From the cell containing the given text, extract its center point as [x, y] coordinate. 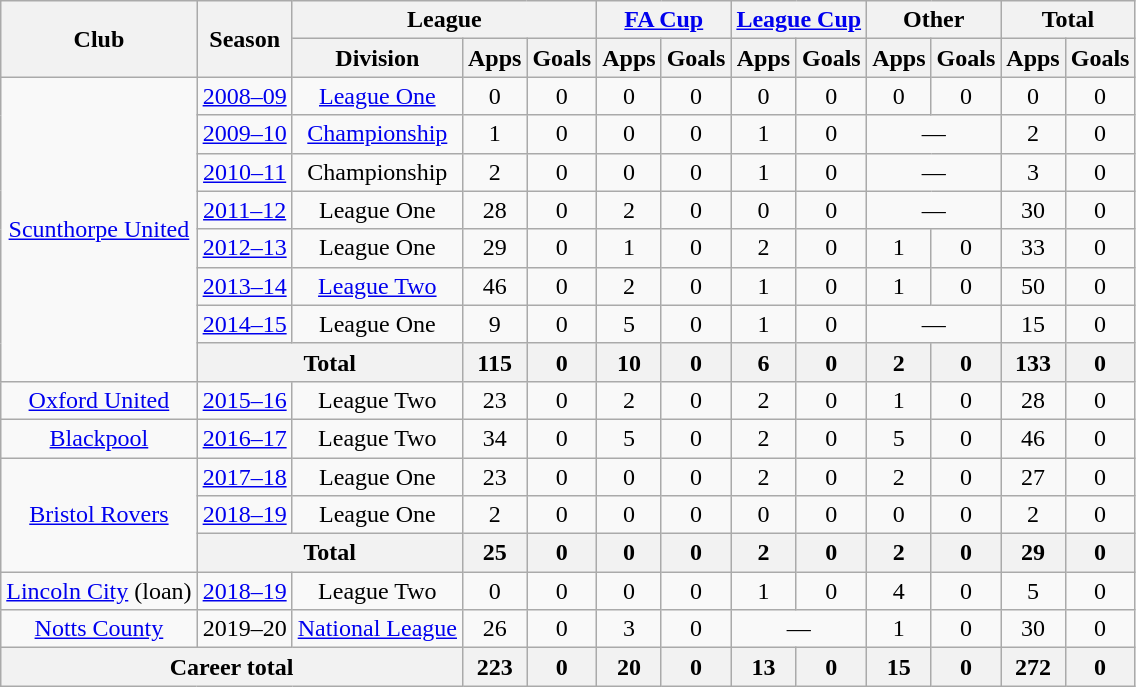
Lincoln City (loan) [99, 591]
Division [377, 58]
2015–16 [244, 400]
25 [494, 553]
2016–17 [244, 438]
2017–18 [244, 477]
2013–14 [244, 286]
9 [494, 324]
2014–15 [244, 324]
27 [1033, 477]
Career total [232, 667]
2012–13 [244, 248]
272 [1033, 667]
League [444, 20]
20 [629, 667]
2008–09 [244, 96]
Notts County [99, 629]
Season [244, 39]
34 [494, 438]
50 [1033, 286]
2019–20 [244, 629]
33 [1033, 248]
2010–11 [244, 172]
13 [764, 667]
115 [494, 362]
Club [99, 39]
2009–10 [244, 134]
4 [899, 591]
Other [934, 20]
Blackpool [99, 438]
26 [494, 629]
223 [494, 667]
2011–12 [244, 210]
6 [764, 362]
National League [377, 629]
League Cup [799, 20]
Oxford United [99, 400]
FA Cup [664, 20]
Scunthorpe United [99, 229]
Bristol Rovers [99, 515]
133 [1033, 362]
10 [629, 362]
